Scan for the cell matching the given text and deliver its [x, y] coordinate at center. 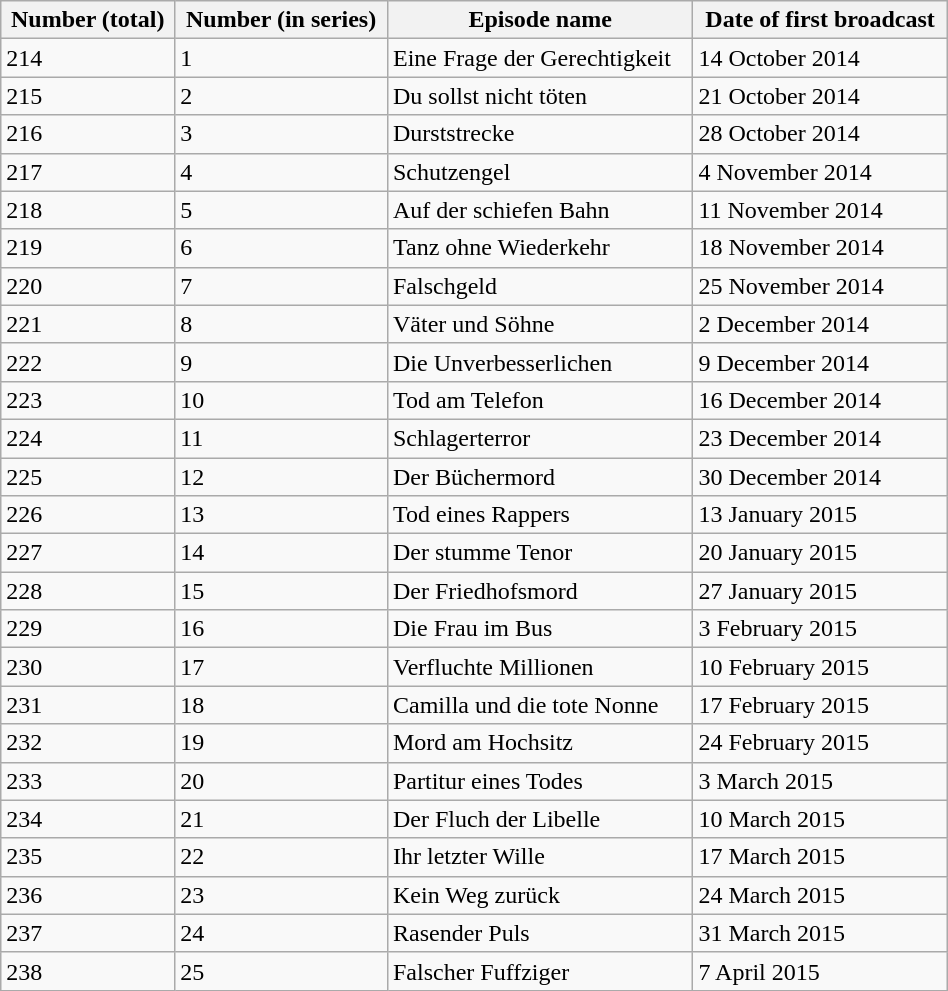
Schlagerterror [540, 438]
31 March 2015 [820, 933]
Falscher Fuffziger [540, 971]
Mord am Hochsitz [540, 743]
230 [88, 667]
10 February 2015 [820, 667]
24 February 2015 [820, 743]
9 December 2014 [820, 362]
30 December 2014 [820, 477]
22 [282, 857]
11 [282, 438]
10 [282, 400]
236 [88, 895]
16 [282, 629]
232 [88, 743]
3 March 2015 [820, 781]
228 [88, 591]
16 December 2014 [820, 400]
18 November 2014 [820, 248]
3 February 2015 [820, 629]
Number (in series) [282, 20]
28 October 2014 [820, 134]
5 [282, 210]
Der stumme Tenor [540, 553]
6 [282, 248]
Du sollst nicht töten [540, 96]
217 [88, 172]
Der Büchermord [540, 477]
234 [88, 819]
Rasender Puls [540, 933]
Schutzengel [540, 172]
15 [282, 591]
21 October 2014 [820, 96]
2 December 2014 [820, 324]
4 November 2014 [820, 172]
229 [88, 629]
221 [88, 324]
Auf der schiefen Bahn [540, 210]
Camilla und die tote Nonne [540, 705]
Verfluchte Millionen [540, 667]
13 January 2015 [820, 515]
24 [282, 933]
7 [282, 286]
Die Unverbesserlichen [540, 362]
237 [88, 933]
17 [282, 667]
Väter und Söhne [540, 324]
23 December 2014 [820, 438]
25 [282, 971]
23 [282, 895]
Falschgeld [540, 286]
7 April 2015 [820, 971]
219 [88, 248]
Partitur eines Todes [540, 781]
Number (total) [88, 20]
220 [88, 286]
2 [282, 96]
Kein Weg zurück [540, 895]
218 [88, 210]
14 October 2014 [820, 58]
215 [88, 96]
27 January 2015 [820, 591]
13 [282, 515]
235 [88, 857]
Der Fluch der Libelle [540, 819]
14 [282, 553]
4 [282, 172]
Tod am Telefon [540, 400]
238 [88, 971]
Tod eines Rappers [540, 515]
233 [88, 781]
1 [282, 58]
20 [282, 781]
227 [88, 553]
231 [88, 705]
17 March 2015 [820, 857]
21 [282, 819]
Der Friedhofsmord [540, 591]
Die Frau im Bus [540, 629]
18 [282, 705]
12 [282, 477]
20 January 2015 [820, 553]
225 [88, 477]
25 November 2014 [820, 286]
Eine Frage der Gerechtigkeit [540, 58]
222 [88, 362]
11 November 2014 [820, 210]
223 [88, 400]
Date of first broadcast [820, 20]
17 February 2015 [820, 705]
8 [282, 324]
3 [282, 134]
226 [88, 515]
24 March 2015 [820, 895]
214 [88, 58]
Durststrecke [540, 134]
Tanz ohne Wiederkehr [540, 248]
9 [282, 362]
19 [282, 743]
Episode name [540, 20]
Ihr letzter Wille [540, 857]
10 March 2015 [820, 819]
224 [88, 438]
216 [88, 134]
